Determine the (X, Y) coordinate at the center of the cell enclosing the given text.  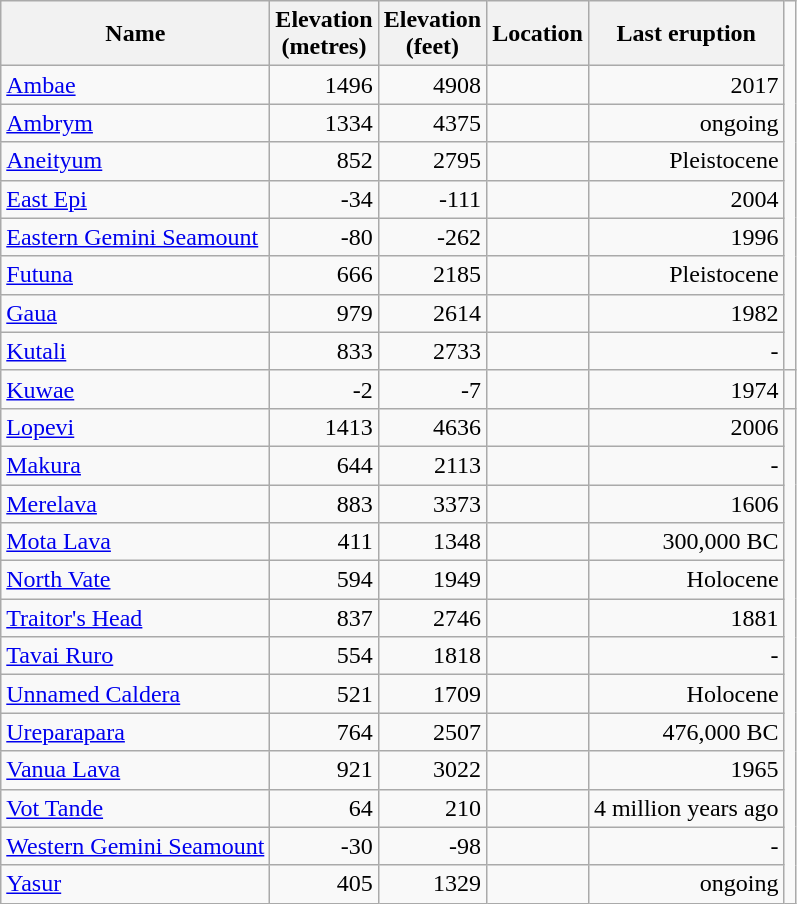
-30 (324, 846)
210 (432, 808)
2006 (686, 427)
554 (324, 656)
Ureparapara (136, 732)
Vanua Lava (136, 770)
405 (324, 884)
Futuna (136, 275)
4 million years ago (686, 808)
Merelava (136, 503)
Gaua (136, 313)
-34 (324, 199)
2614 (432, 313)
1881 (686, 618)
1413 (324, 427)
64 (324, 808)
Kutali (136, 351)
Makura (136, 465)
-80 (324, 237)
-2 (324, 389)
1996 (686, 237)
-98 (432, 846)
2746 (432, 618)
837 (324, 618)
Eastern Gemini Seamount (136, 237)
2185 (432, 275)
1606 (686, 503)
4375 (432, 123)
594 (324, 580)
3373 (432, 503)
Western Gemini Seamount (136, 846)
2004 (686, 199)
Yasur (136, 884)
852 (324, 161)
Aneityum (136, 161)
Ambae (136, 85)
-7 (432, 389)
Elevation (feet) (432, 34)
-111 (432, 199)
4908 (432, 85)
979 (324, 313)
921 (324, 770)
2017 (686, 85)
4636 (432, 427)
Elevation (metres) (324, 34)
Tavai Ruro (136, 656)
764 (324, 732)
Kuwae (136, 389)
1982 (686, 313)
Name (136, 34)
833 (324, 351)
476,000 BC (686, 732)
3022 (432, 770)
Lopevi (136, 427)
1818 (432, 656)
Unnamed Caldera (136, 694)
1329 (432, 884)
883 (324, 503)
2795 (432, 161)
Ambrym (136, 123)
644 (324, 465)
Mota Lava (136, 542)
1965 (686, 770)
2507 (432, 732)
2733 (432, 351)
Last eruption (686, 34)
Traitor's Head (136, 618)
411 (324, 542)
North Vate (136, 580)
East Epi (136, 199)
300,000 BC (686, 542)
Location (538, 34)
-262 (432, 237)
1709 (432, 694)
1974 (686, 389)
1496 (324, 85)
1334 (324, 123)
Vot Tande (136, 808)
521 (324, 694)
2113 (432, 465)
666 (324, 275)
1348 (432, 542)
1949 (432, 580)
